Extract the [x, y] coordinate from the center of the cell holding the provided text.  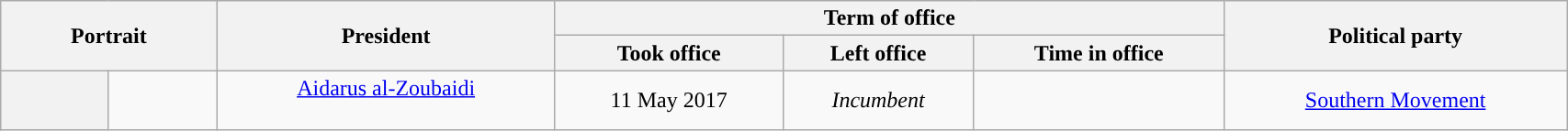
Portrait [108, 36]
Took office [669, 53]
Term of office [889, 18]
Time in office [1099, 53]
Incumbent [878, 101]
Left office [878, 53]
President [386, 36]
11 May 2017 [669, 101]
Political party [1396, 36]
Aidarus al-Zoubaidi [386, 101]
Southern Movement [1396, 101]
